Search for the cell housing the specified text and yield its [x, y] center coordinate. 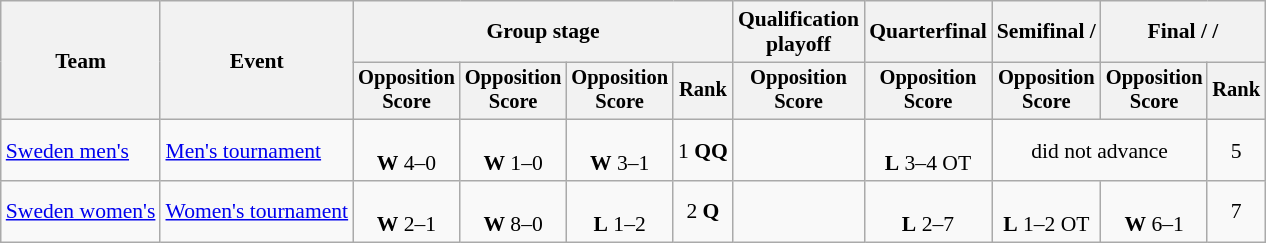
L 3–4 OT [928, 150]
W 2–1 [406, 212]
Sweden men's [81, 150]
7 [1236, 212]
Quarterfinal [928, 32]
L 1–2 [620, 212]
L 1–2 OT [1046, 212]
Qualificationplayoff [798, 32]
2 Q [703, 212]
W 3–1 [620, 150]
Semifinal / [1046, 32]
5 [1236, 150]
W 6–1 [1154, 212]
W 1–0 [514, 150]
Group stage [543, 32]
Sweden women's [81, 212]
did not advance [1100, 150]
Final / / [1183, 32]
Team [81, 60]
W 4–0 [406, 150]
Event [256, 60]
L 2–7 [928, 212]
Women's tournament [256, 212]
Men's tournament [256, 150]
1 QQ [703, 150]
W 8–0 [514, 212]
